Capture the cell that displays the provided text and extract its [X, Y] central coordinate. 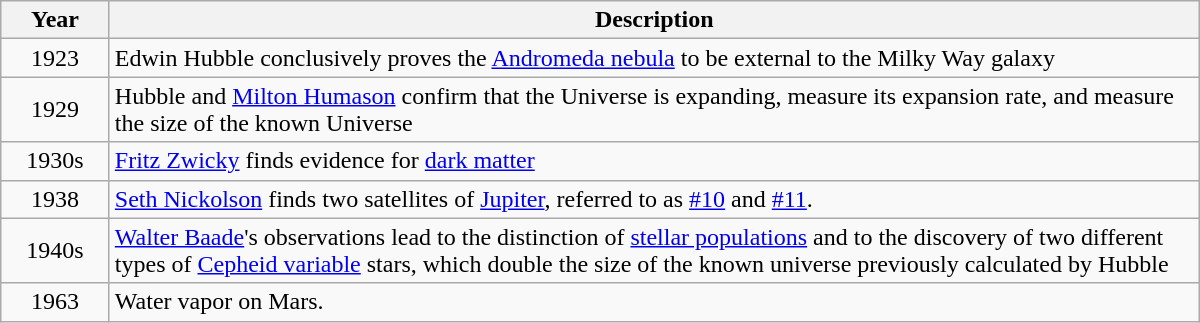
Water vapor on Mars. [654, 302]
1923 [56, 58]
1963 [56, 302]
Edwin Hubble conclusively proves the Andromeda nebula to be external to the Milky Way galaxy [654, 58]
1930s [56, 161]
Description [654, 20]
1929 [56, 110]
Fritz Zwicky finds evidence for dark matter [654, 161]
1938 [56, 199]
1940s [56, 250]
Seth Nickolson finds two satellites of Jupiter, referred to as #10 and #11. [654, 199]
Year [56, 20]
Hubble and Milton Humason confirm that the Universe is expanding, measure its expansion rate, and measure the size of the known Universe [654, 110]
